Return [X, Y] of the center of cell containing provided text 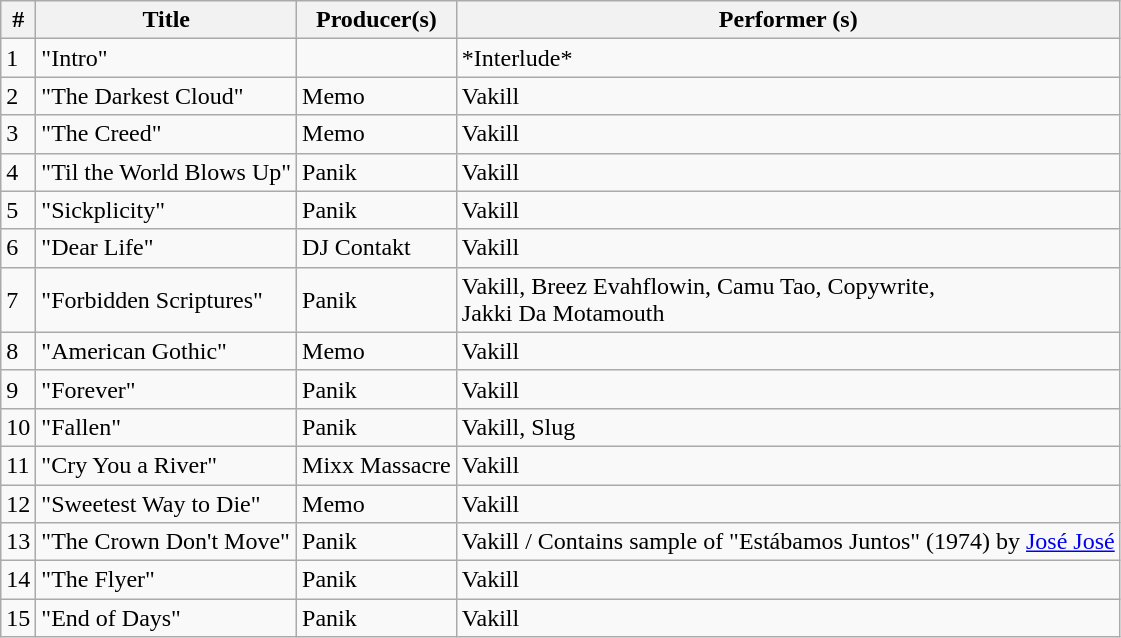
"Forever" [166, 389]
"The Crown Don't Move" [166, 542]
6 [18, 248]
"Sickplicity" [166, 210]
"End of Days" [166, 618]
"American Gothic" [166, 351]
8 [18, 351]
"Fallen" [166, 427]
"Forbidden Scriptures" [166, 300]
9 [18, 389]
"Dear Life" [166, 248]
12 [18, 503]
Mixx Massacre [377, 465]
Performer (s) [788, 20]
10 [18, 427]
13 [18, 542]
"Til the World Blows Up" [166, 172]
DJ Contakt [377, 248]
14 [18, 580]
"Intro" [166, 58]
3 [18, 134]
Producer(s) [377, 20]
7 [18, 300]
Vakill, Breez Evahflowin, Camu Tao, Copywrite,Jakki Da Motamouth [788, 300]
4 [18, 172]
*Interlude* [788, 58]
1 [18, 58]
"Cry You a River" [166, 465]
5 [18, 210]
"The Creed" [166, 134]
2 [18, 96]
"The Flyer" [166, 580]
"The Darkest Cloud" [166, 96]
Vakill / Contains sample of "Estábamos Juntos" (1974) by José José [788, 542]
11 [18, 465]
"Sweetest Way to Die" [166, 503]
# [18, 20]
15 [18, 618]
Vakill, Slug [788, 427]
Title [166, 20]
